Find where the given text appears and provide that cell's center as [X, Y] coordinate. 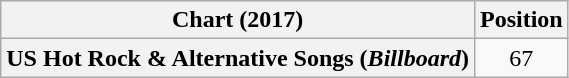
Position [521, 20]
Chart (2017) [238, 20]
67 [521, 58]
US Hot Rock & Alternative Songs (Billboard) [238, 58]
